Provide the (x, y) coordinate of the cell's center where the given text is located.  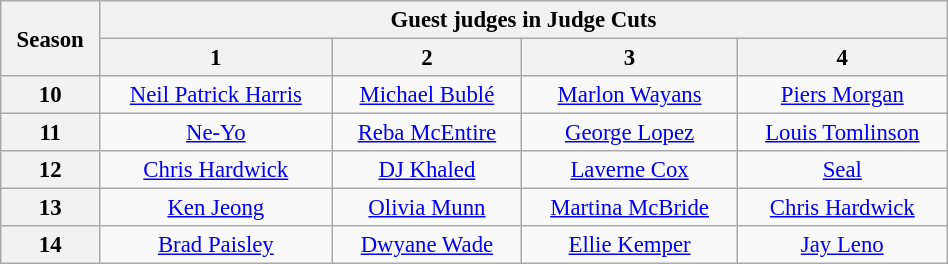
Michael Bublé (427, 95)
4 (842, 58)
Ne-Yo (216, 133)
1 (216, 58)
13 (50, 208)
10 (50, 95)
George Lopez (630, 133)
Guest judges in Judge Cuts (524, 20)
12 (50, 170)
Seal (842, 170)
3 (630, 58)
Olivia Munn (427, 208)
Season (50, 38)
Marlon Wayans (630, 95)
11 (50, 133)
Jay Leno (842, 245)
Louis Tomlinson (842, 133)
Reba McEntire (427, 133)
Ken Jeong (216, 208)
Piers Morgan (842, 95)
14 (50, 245)
DJ Khaled (427, 170)
Dwyane Wade (427, 245)
2 (427, 58)
Neil Patrick Harris (216, 95)
Ellie Kemper (630, 245)
Laverne Cox (630, 170)
Martina McBride (630, 208)
Brad Paisley (216, 245)
